Detect which cell encompasses the target text, then output its (X, Y) center coordinate. 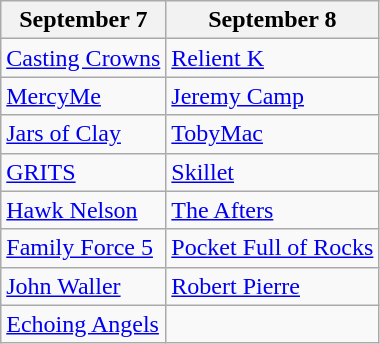
Echoing Angels (84, 324)
Jeremy Camp (272, 96)
Hawk Nelson (84, 210)
Skillet (272, 172)
MercyMe (84, 96)
Robert Pierre (272, 286)
Jars of Clay (84, 134)
September 8 (272, 20)
GRITS (84, 172)
Pocket Full of Rocks (272, 248)
Family Force 5 (84, 248)
September 7 (84, 20)
Casting Crowns (84, 58)
TobyMac (272, 134)
The Afters (272, 210)
John Waller (84, 286)
Relient K (272, 58)
